Return [x, y] of the center of cell containing provided text 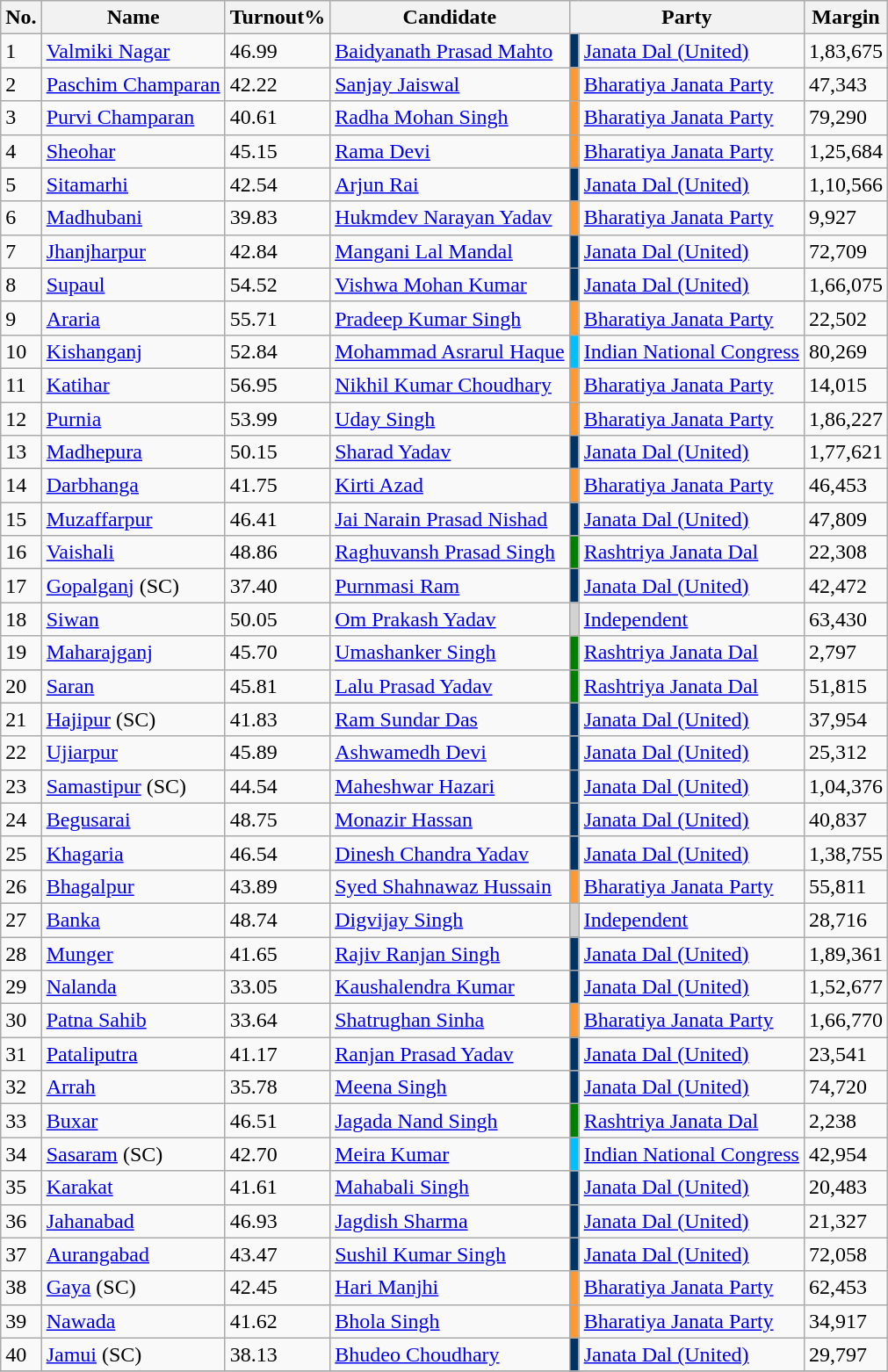
Nikhil Kumar Choudhary [450, 385]
Jagdish Sharma [450, 1221]
Purnmasi Ram [450, 586]
42,954 [845, 1154]
7 [21, 251]
Saran [134, 686]
Name [134, 18]
Kaushalendra Kumar [450, 987]
41.75 [278, 486]
Purvi Champaran [134, 118]
8 [21, 285]
41.62 [278, 1321]
Gopalganj (SC) [134, 586]
41.61 [278, 1188]
1 [21, 51]
40.61 [278, 118]
Ujiarpur [134, 753]
3 [21, 118]
9,927 [845, 218]
41.65 [278, 953]
20 [21, 686]
48.74 [278, 920]
Patna Sahib [134, 1021]
46.51 [278, 1121]
38.13 [278, 1354]
Maharajganj [134, 653]
12 [21, 419]
14,015 [845, 385]
33 [21, 1121]
Party [687, 18]
29,797 [845, 1354]
Karakat [134, 1188]
9 [21, 318]
Madhubani [134, 218]
38 [21, 1288]
Pataliputra [134, 1054]
Hukmdev Narayan Yadav [450, 218]
Bhudeo Choudhary [450, 1354]
32 [21, 1087]
34,917 [845, 1321]
19 [21, 653]
45.89 [278, 753]
Mangani Lal Mandal [450, 251]
Araria [134, 318]
Jahanabad [134, 1221]
Sheohar [134, 151]
Bhagalpur [134, 886]
Uday Singh [450, 419]
51,815 [845, 686]
1,04,376 [845, 786]
1,38,755 [845, 853]
31 [21, 1054]
4 [21, 151]
Candidate [450, 18]
Begusarai [134, 820]
22,308 [845, 552]
46.54 [278, 853]
Bhola Singh [450, 1321]
Dinesh Chandra Yadav [450, 853]
47,809 [845, 519]
Banka [134, 920]
Ram Sundar Das [450, 719]
41.17 [278, 1054]
28,716 [845, 920]
Hari Manjhi [450, 1288]
50.15 [278, 452]
Kishanganj [134, 351]
40,837 [845, 820]
Buxar [134, 1121]
24 [21, 820]
11 [21, 385]
2,238 [845, 1121]
25 [21, 853]
2,797 [845, 653]
Radha Mohan Singh [450, 118]
Katihar [134, 385]
Ranjan Prasad Yadav [450, 1054]
1,89,361 [845, 953]
28 [21, 953]
33.64 [278, 1021]
37 [21, 1254]
29 [21, 987]
Hajipur (SC) [134, 719]
26 [21, 886]
Muzaffarpur [134, 519]
13 [21, 452]
Sharad Yadav [450, 452]
Maheshwar Hazari [450, 786]
Gaya (SC) [134, 1288]
52.84 [278, 351]
42.84 [278, 251]
Nalanda [134, 987]
42.45 [278, 1288]
5 [21, 184]
36 [21, 1221]
Jai Narain Prasad Nishad [450, 519]
23,541 [845, 1054]
6 [21, 218]
41.83 [278, 719]
55,811 [845, 886]
40 [21, 1354]
Meira Kumar [450, 1154]
Arjun Rai [450, 184]
Mohammad Asrarul Haque [450, 351]
Nawada [134, 1321]
Monazir Hassan [450, 820]
46,453 [845, 486]
37,954 [845, 719]
17 [21, 586]
Pradeep Kumar Singh [450, 318]
72,709 [845, 251]
21 [21, 719]
1,10,566 [845, 184]
1,77,621 [845, 452]
Sushil Kumar Singh [450, 1254]
10 [21, 351]
Sasaram (SC) [134, 1154]
1,66,075 [845, 285]
Rama Devi [450, 151]
80,269 [845, 351]
74,720 [845, 1087]
Umashanker Singh [450, 653]
45.81 [278, 686]
34 [21, 1154]
Baidyanath Prasad Mahto [450, 51]
Khagaria [134, 853]
No. [21, 18]
1,52,677 [845, 987]
22,502 [845, 318]
48.75 [278, 820]
27 [21, 920]
Kirti Azad [450, 486]
14 [21, 486]
Aurangabad [134, 1254]
Vaishali [134, 552]
21,327 [845, 1221]
16 [21, 552]
Munger [134, 953]
Jhanjharpur [134, 251]
54.52 [278, 285]
22 [21, 753]
Siwan [134, 619]
46.41 [278, 519]
Supaul [134, 285]
50.05 [278, 619]
43.47 [278, 1254]
39 [21, 1321]
43.89 [278, 886]
1,86,227 [845, 419]
Valmiki Nagar [134, 51]
Syed Shahnawaz Hussain [450, 886]
Madhepura [134, 452]
Jamui (SC) [134, 1354]
18 [21, 619]
48.86 [278, 552]
2 [21, 84]
Samastipur (SC) [134, 786]
1,66,770 [845, 1021]
Ashwamedh Devi [450, 753]
47,343 [845, 84]
45.15 [278, 151]
23 [21, 786]
Jagada Nand Singh [450, 1121]
Sanjay Jaiswal [450, 84]
Digvijay Singh [450, 920]
33.05 [278, 987]
Paschim Champaran [134, 84]
Arrah [134, 1087]
63,430 [845, 619]
Purnia [134, 419]
53.99 [278, 419]
45.70 [278, 653]
35 [21, 1188]
Shatrughan Sinha [450, 1021]
46.99 [278, 51]
20,483 [845, 1188]
42.54 [278, 184]
42,472 [845, 586]
15 [21, 519]
Vishwa Mohan Kumar [450, 285]
30 [21, 1021]
39.83 [278, 218]
25,312 [845, 753]
Meena Singh [450, 1087]
Raghuvansh Prasad Singh [450, 552]
Darbhanga [134, 486]
56.95 [278, 385]
Margin [845, 18]
42.70 [278, 1154]
Mahabali Singh [450, 1188]
79,290 [845, 118]
72,058 [845, 1254]
Rajiv Ranjan Singh [450, 953]
44.54 [278, 786]
37.40 [278, 586]
1,25,684 [845, 151]
62,453 [845, 1288]
35.78 [278, 1087]
Lalu Prasad Yadav [450, 686]
1,83,675 [845, 51]
42.22 [278, 84]
Sitamarhi [134, 184]
55.71 [278, 318]
46.93 [278, 1221]
Om Prakash Yadav [450, 619]
Turnout% [278, 18]
